Scan for the cell matching the given text and deliver its [x, y] coordinate at center. 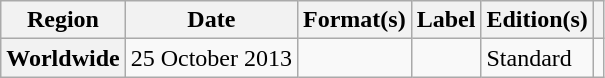
Label [446, 20]
25 October 2013 [211, 58]
Standard [537, 58]
Region [63, 20]
Format(s) [355, 20]
Edition(s) [537, 20]
Worldwide [63, 58]
Date [211, 20]
